Capture the cell that displays the provided text and extract its [x, y] central coordinate. 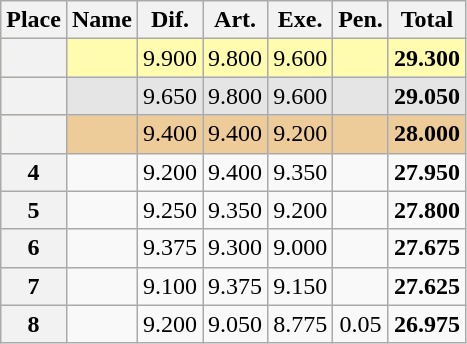
9.050 [236, 324]
29.300 [426, 58]
26.975 [426, 324]
27.800 [426, 210]
28.000 [426, 134]
27.675 [426, 248]
9.300 [236, 248]
4 [34, 172]
8 [34, 324]
9.900 [170, 58]
Pen. [361, 20]
29.050 [426, 96]
Place [34, 20]
9.000 [300, 248]
8.775 [300, 324]
7 [34, 286]
Total [426, 20]
6 [34, 248]
27.950 [426, 172]
0.05 [361, 324]
Exe. [300, 20]
27.625 [426, 286]
Art. [236, 20]
Name [102, 20]
5 [34, 210]
Dif. [170, 20]
9.100 [170, 286]
9.150 [300, 286]
9.650 [170, 96]
9.250 [170, 210]
